For the text-containing cell, return its midpoint in [X, Y] coordinate format. 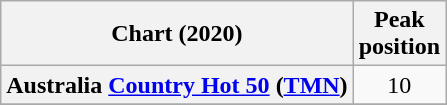
Peakposition [399, 34]
Chart (2020) [177, 34]
10 [399, 85]
Australia Country Hot 50 (TMN) [177, 85]
